Locate the cell with the specified text and output its (X, Y) center coordinate. 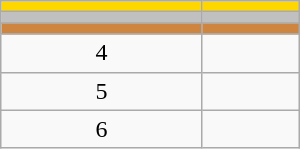
5 (102, 91)
4 (102, 53)
6 (102, 129)
